Output the (x, y) coordinate of the center of the cell containing the given text.  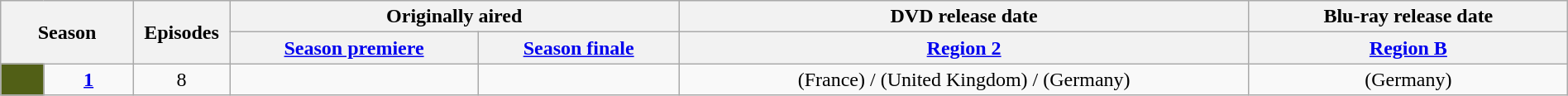
DVD release date (964, 17)
1 (89, 79)
Season premiere (354, 48)
Region B (1408, 48)
8 (181, 79)
Blu-ray release date (1408, 17)
Originally aired (455, 17)
Season finale (578, 48)
Episodes (181, 32)
Season (68, 32)
(Germany) (1408, 79)
(France) / (United Kingdom) / (Germany) (964, 79)
Region 2 (964, 48)
